Return the [x, y] coordinate for the center point of the cell that contains the specified text.  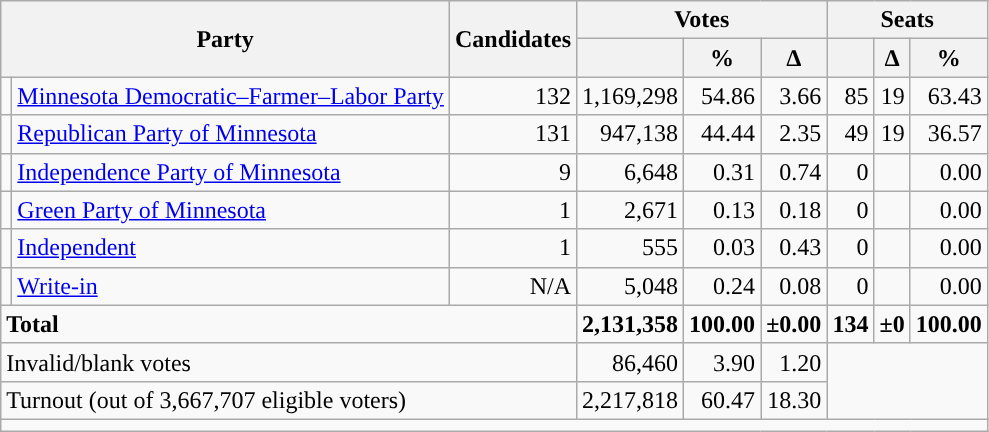
555 [630, 248]
2.35 [794, 134]
85 [850, 96]
N/A [512, 286]
Minnesota Democratic–Farmer–Labor Party [231, 96]
0.13 [722, 210]
131 [512, 134]
Green Party of Minnesota [231, 210]
60.47 [722, 400]
Write-in [231, 286]
18.30 [794, 400]
63.43 [948, 96]
Party [226, 39]
0.18 [794, 210]
86,460 [630, 362]
54.86 [722, 96]
2,131,358 [630, 324]
1.20 [794, 362]
±0 [892, 324]
49 [850, 134]
0.08 [794, 286]
Total [289, 324]
0.74 [794, 172]
Invalid/blank votes [289, 362]
132 [512, 96]
2,217,818 [630, 400]
36.57 [948, 134]
2,671 [630, 210]
Independent [231, 248]
Candidates [512, 39]
1,169,298 [630, 96]
6,648 [630, 172]
Independence Party of Minnesota [231, 172]
Votes [702, 20]
3.90 [722, 362]
±0.00 [794, 324]
9 [512, 172]
44.44 [722, 134]
0.24 [722, 286]
0.43 [794, 248]
134 [850, 324]
Seats [907, 20]
0.31 [722, 172]
Turnout (out of 3,667,707 eligible voters) [289, 400]
947,138 [630, 134]
5,048 [630, 286]
0.03 [722, 248]
Republican Party of Minnesota [231, 134]
3.66 [794, 96]
